Return [x, y] of the center of cell containing provided text 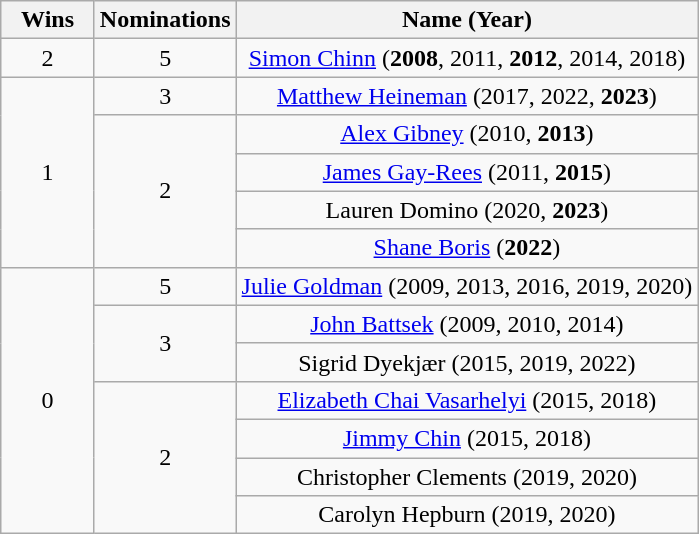
Name (Year) [467, 20]
Carolyn Hepburn (2019, 2020) [467, 515]
Matthew Heineman (2017, 2022, 2023) [467, 96]
1 [48, 172]
Christopher Clements (2019, 2020) [467, 477]
John Battsek (2009, 2010, 2014) [467, 324]
Simon Chinn (2008, 2011, 2012, 2014, 2018) [467, 58]
James Gay-Rees (2011, 2015) [467, 172]
Julie Goldman (2009, 2013, 2016, 2019, 2020) [467, 286]
Elizabeth Chai Vasarhelyi (2015, 2018) [467, 400]
Nominations [165, 20]
Sigrid Dyekjær (2015, 2019, 2022) [467, 362]
0 [48, 400]
Alex Gibney (2010, 2013) [467, 134]
Wins [48, 20]
Lauren Domino (2020, 2023) [467, 210]
Jimmy Chin (2015, 2018) [467, 438]
Shane Boris (2022) [467, 248]
